Capture the cell that displays the provided text and extract its (x, y) central coordinate. 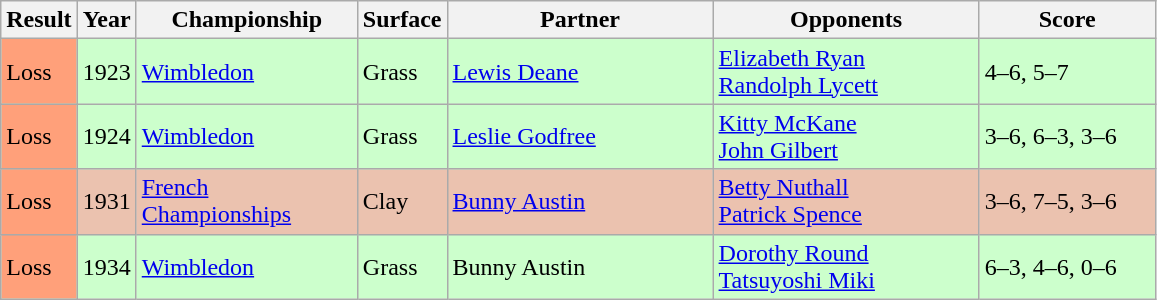
3–6, 7–5, 3–6 (1067, 202)
4–6, 5–7 (1067, 72)
1923 (106, 72)
Leslie Godfree (580, 136)
1924 (106, 136)
1934 (106, 266)
Elizabeth Ryan Randolph Lycett (846, 72)
Kitty McKane John Gilbert (846, 136)
3–6, 6–3, 3–6 (1067, 136)
Surface (402, 20)
Lewis Deane (580, 72)
Betty Nuthall Patrick Spence (846, 202)
Championship (246, 20)
1931 (106, 202)
Opponents (846, 20)
6–3, 4–6, 0–6 (1067, 266)
Dorothy Round Tatsuyoshi Miki (846, 266)
Partner (580, 20)
French Championships (246, 202)
Clay (402, 202)
Year (106, 20)
Result (39, 20)
Score (1067, 20)
